Return the (X, Y) coordinate for the center point of the cell that contains the specified text.  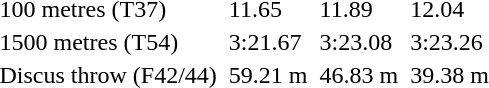
3:21.67 (268, 42)
3:23.08 (359, 42)
